Output the (X, Y) coordinate of the center of the cell containing the given text.  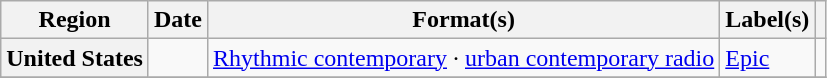
Epic (768, 58)
Rhythmic contemporary · urban contemporary radio (464, 58)
Date (178, 20)
Label(s) (768, 20)
Region (75, 20)
Format(s) (464, 20)
United States (75, 58)
